Pinpoint the cell where the given text exists, returning its (x, y) midpoint coordinate. 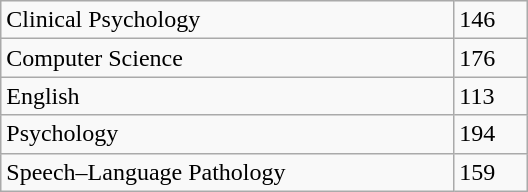
Computer Science (228, 58)
194 (490, 134)
113 (490, 96)
Psychology (228, 134)
146 (490, 20)
Clinical Psychology (228, 20)
159 (490, 172)
Speech–Language Pathology (228, 172)
English (228, 96)
176 (490, 58)
